Capture the cell that displays the provided text and extract its (x, y) central coordinate. 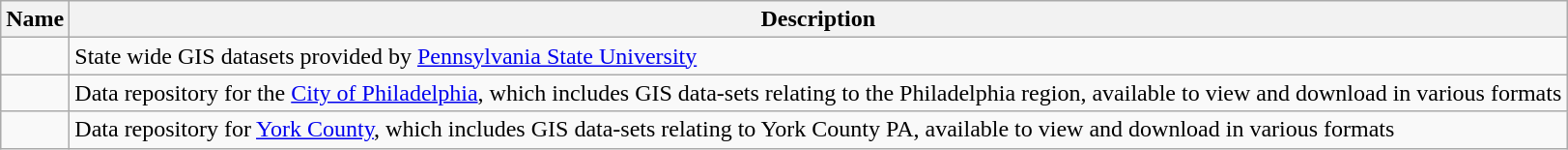
Data repository for York County, which includes GIS data-sets relating to York County PA, available to view and download in various formats (818, 130)
State wide GIS datasets provided by Pennsylvania State University (818, 56)
Description (818, 19)
Name (35, 19)
